Return (x, y) of the center of cell containing provided text 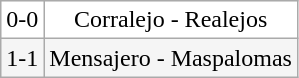
Corralejo - Realejos (171, 20)
1-1 (22, 58)
0-0 (22, 20)
Mensajero - Maspalomas (171, 58)
